Scan for the cell matching the given text and deliver its (X, Y) coordinate at center. 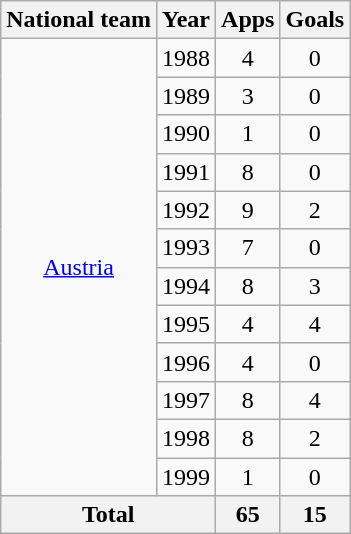
Apps (248, 20)
Austria (79, 268)
1990 (186, 134)
Goals (315, 20)
National team (79, 20)
7 (248, 248)
1994 (186, 286)
65 (248, 515)
1991 (186, 172)
1989 (186, 96)
1988 (186, 58)
1995 (186, 324)
Year (186, 20)
1997 (186, 400)
15 (315, 515)
1999 (186, 477)
1992 (186, 210)
1993 (186, 248)
9 (248, 210)
1998 (186, 438)
Total (108, 515)
1996 (186, 362)
